Find where the given text appears and provide that cell's center as (x, y) coordinate. 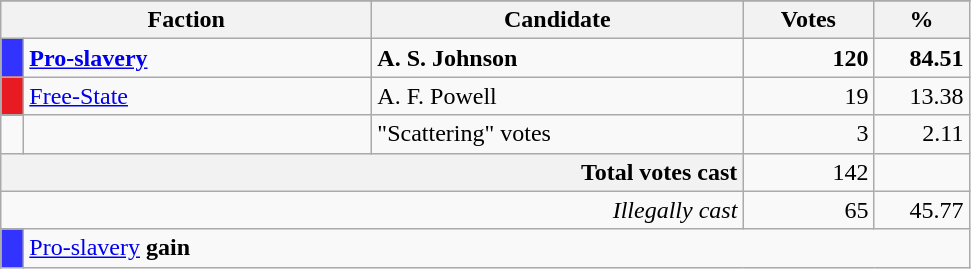
Faction (186, 20)
Illegally cast (372, 210)
142 (808, 172)
45.77 (922, 210)
3 (808, 134)
2.11 (922, 134)
65 (808, 210)
Pro-slavery gain (496, 248)
Votes (808, 20)
"Scattering" votes (558, 134)
% (922, 20)
A. S. Johnson (558, 58)
84.51 (922, 58)
Candidate (558, 20)
13.38 (922, 96)
Pro-slavery (198, 58)
Total votes cast (372, 172)
120 (808, 58)
Free-State (198, 96)
A. F. Powell (558, 96)
19 (808, 96)
